Extract the [x, y] coordinate from the center of the cell holding the provided text.  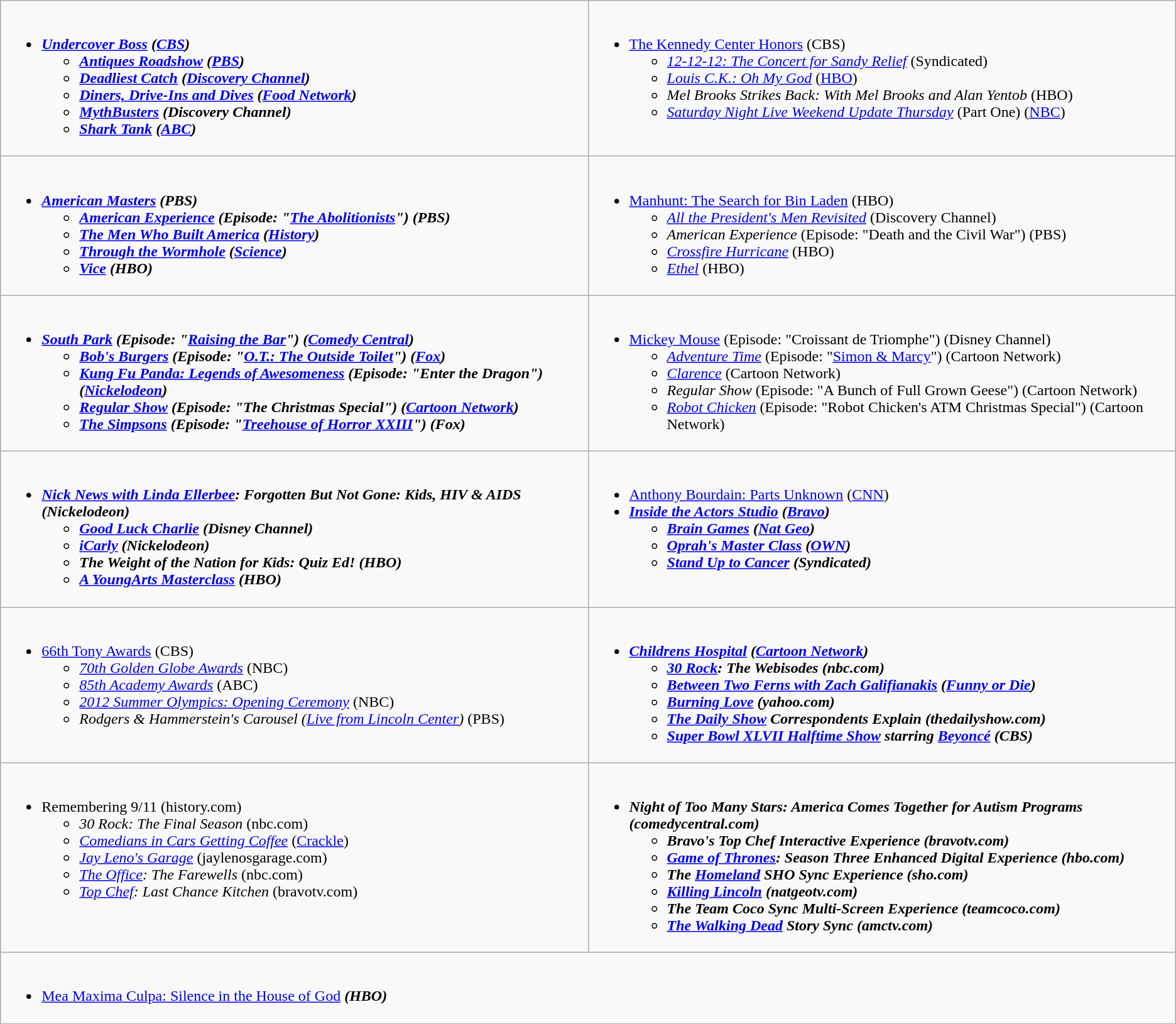
Anthony Bourdain: Parts Unknown (CNN)Inside the Actors Studio (Bravo)Brain Games (Nat Geo)Oprah's Master Class (OWN)Stand Up to Cancer (Syndicated) [882, 529]
Mea Maxima Culpa: Silence in the House of God (HBO) [588, 988]
